Return (X, Y) of the center of cell containing provided text 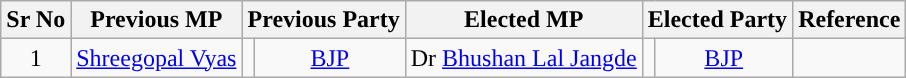
Previous MP (156, 20)
Shreegopal Vyas (156, 58)
Dr Bhushan Lal Jangde (524, 58)
Reference (850, 20)
Elected Party (717, 20)
1 (36, 58)
Sr No (36, 20)
Previous Party (324, 20)
Elected MP (524, 20)
